Determine the (x, y) coordinate at the center of the cell enclosing the given text.  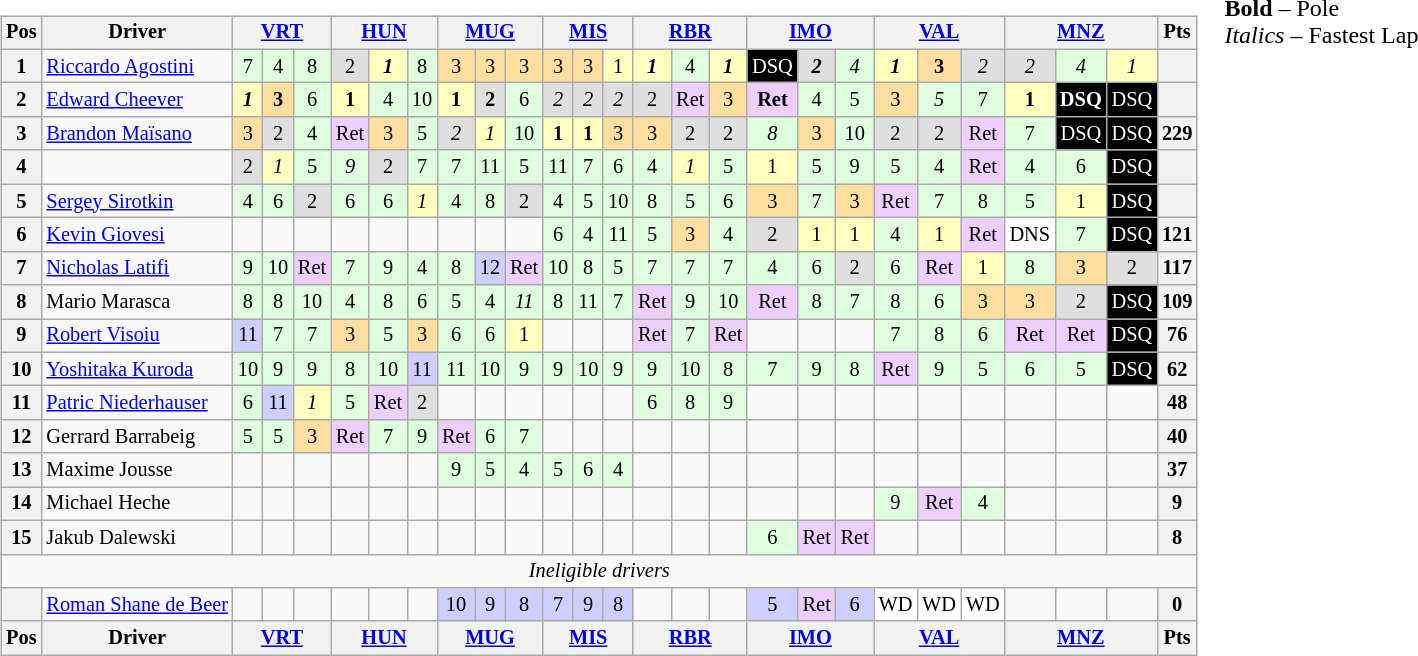
109 (1177, 302)
Ineligible drivers (599, 571)
Nicholas Latifi (136, 268)
13 (21, 470)
37 (1177, 470)
DNS (1030, 235)
229 (1177, 134)
Sergey Sirotkin (136, 201)
Michael Heche (136, 504)
Riccardo Agostini (136, 66)
62 (1177, 369)
Edward Cheever (136, 100)
Maxime Jousse (136, 470)
Gerrard Barrabeig (136, 437)
Brandon Maïsano (136, 134)
Jakub Dalewski (136, 537)
76 (1177, 336)
0 (1177, 605)
Roman Shane de Beer (136, 605)
40 (1177, 437)
Patric Niederhauser (136, 403)
121 (1177, 235)
14 (21, 504)
15 (21, 537)
48 (1177, 403)
Mario Marasca (136, 302)
117 (1177, 268)
Robert Visoiu (136, 336)
Kevin Giovesi (136, 235)
Yoshitaka Kuroda (136, 369)
